Identify which cell holds the provided text, then report its [x, y] central coordinate. 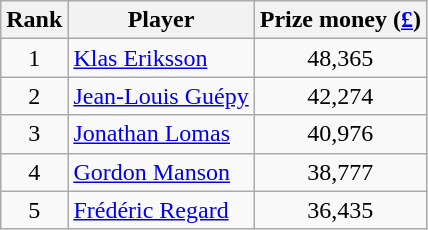
Frédéric Regard [161, 210]
2 [34, 96]
3 [34, 134]
42,274 [340, 96]
4 [34, 172]
Klas Eriksson [161, 58]
1 [34, 58]
Player [161, 20]
36,435 [340, 210]
Rank [34, 20]
Gordon Manson [161, 172]
48,365 [340, 58]
5 [34, 210]
40,976 [340, 134]
38,777 [340, 172]
Jonathan Lomas [161, 134]
Prize money (£) [340, 20]
Jean-Louis Guépy [161, 96]
